Capture the cell that displays the provided text and extract its (x, y) central coordinate. 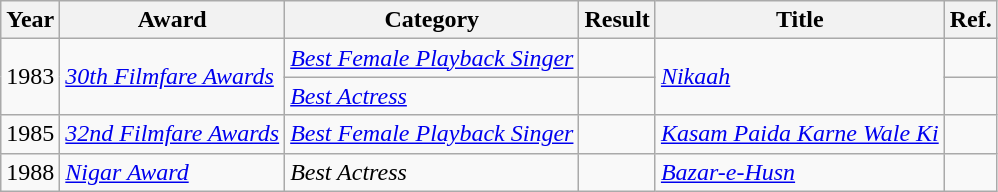
Result (617, 20)
Title (800, 20)
1983 (30, 77)
32nd Filmfare Awards (172, 134)
Nigar Award (172, 172)
Kasam Paida Karne Wale Ki (800, 134)
Bazar-e-Husn (800, 172)
Award (172, 20)
Ref. (970, 20)
Nikaah (800, 77)
Year (30, 20)
1985 (30, 134)
1988 (30, 172)
Category (432, 20)
30th Filmfare Awards (172, 77)
